Provide the [x, y] coordinate of the cell's center where the given text is located.  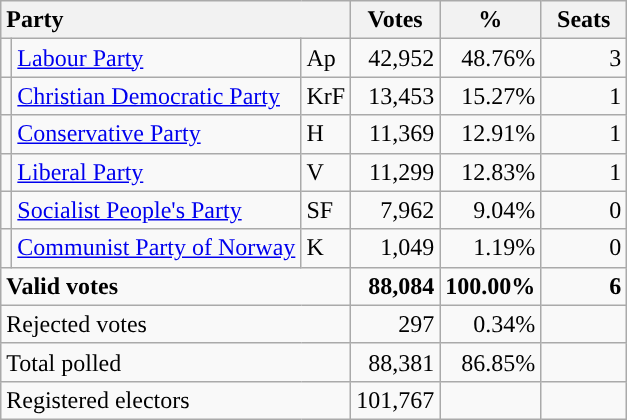
Conservative Party [156, 134]
H [326, 134]
Socialist People's Party [156, 210]
12.91% [490, 134]
KrF [326, 96]
% [490, 20]
Rejected votes [176, 324]
88,084 [396, 286]
48.76% [490, 58]
Liberal Party [156, 172]
11,299 [396, 172]
88,381 [396, 362]
Registered electors [176, 400]
15.27% [490, 96]
Valid votes [176, 286]
101,767 [396, 400]
6 [584, 286]
Labour Party [156, 58]
V [326, 172]
1,049 [396, 248]
Seats [584, 20]
297 [396, 324]
Ap [326, 58]
42,952 [396, 58]
K [326, 248]
3 [584, 58]
13,453 [396, 96]
9.04% [490, 210]
Communist Party of Norway [156, 248]
0.34% [490, 324]
Party [176, 20]
SF [326, 210]
Total polled [176, 362]
11,369 [396, 134]
12.83% [490, 172]
86.85% [490, 362]
7,962 [396, 210]
Christian Democratic Party [156, 96]
1.19% [490, 248]
100.00% [490, 286]
Votes [396, 20]
